Locate the cell with the specified text and output its (X, Y) center coordinate. 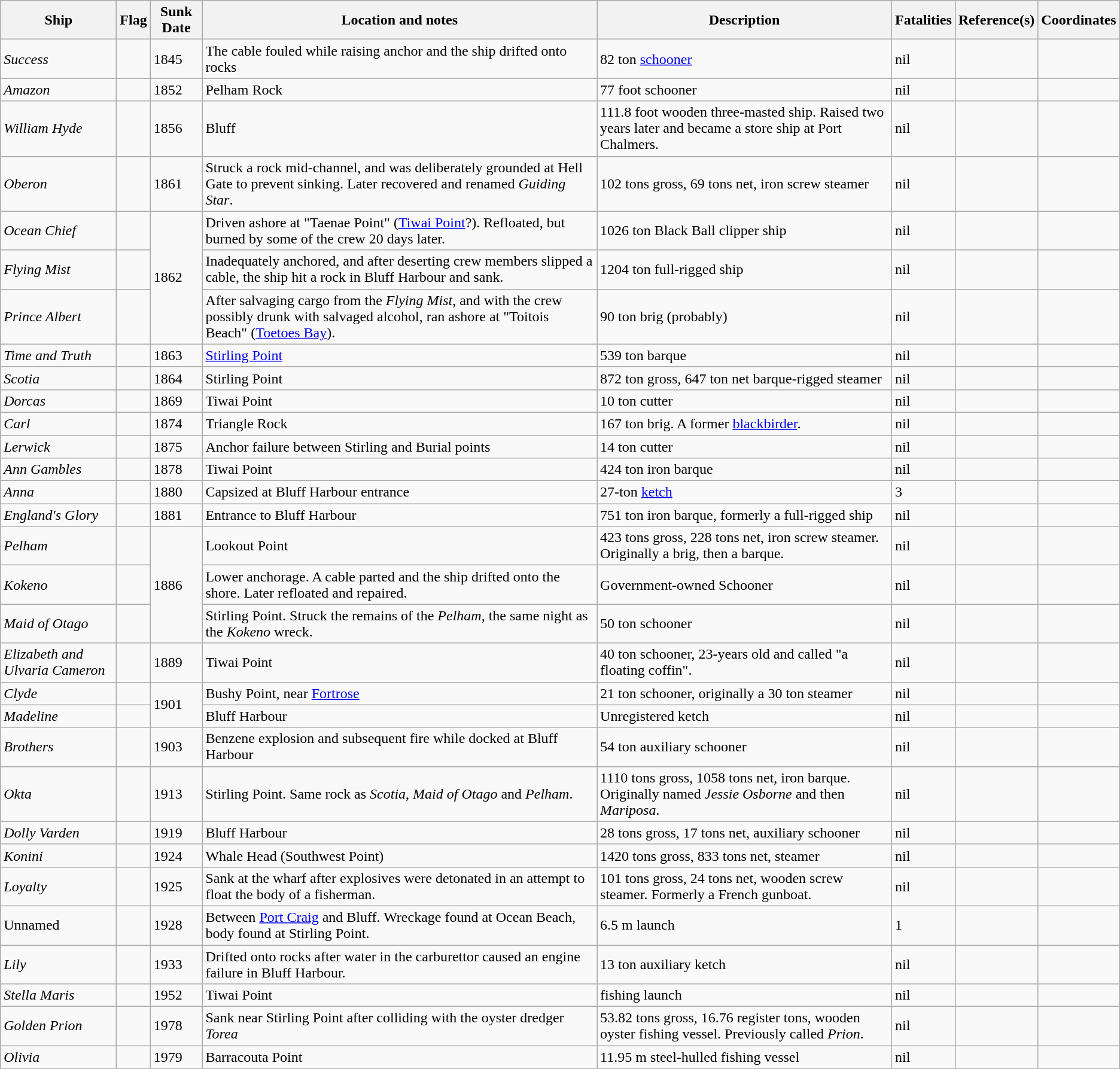
1861 (176, 184)
Government-owned Schooner (744, 585)
167 ton brig. A former blackbirder. (744, 424)
Flag (133, 20)
Prince Albert (59, 316)
Ocean Chief (59, 231)
539 ton barque (744, 355)
1026 ton Black Ball clipper ship (744, 231)
After salvaging cargo from the Flying Mist, and with the crew possibly drunk with salvaged alcohol, ran ashore at "Toitois Beach" (Toetoes Bay). (400, 316)
Pelham (59, 546)
Coordinates (1079, 20)
40 ton schooner, 23-years old and called "a floating coffin". (744, 663)
1919 (176, 833)
Lerwick (59, 447)
1863 (176, 355)
Fatalities (924, 20)
102 tons gross, 69 tons net, iron screw steamer (744, 184)
Ship (59, 20)
50 ton schooner (744, 623)
1889 (176, 663)
Struck a rock mid-channel, and was deliberately grounded at Hell Gate to prevent sinking. Later recovered and renamed Guiding Star. (400, 184)
1 (924, 925)
10 ton cutter (744, 401)
Lily (59, 964)
Capsized at Bluff Harbour entrance (400, 492)
Unnamed (59, 925)
Dolly Varden (59, 833)
1204 ton full-rigged ship (744, 269)
1869 (176, 401)
1864 (176, 378)
Sank near Stirling Point after colliding with the oyster dredger Torea (400, 1027)
Description (744, 20)
Golden Prion (59, 1027)
Triangle Rock (400, 424)
Clyde (59, 693)
1856 (176, 129)
The cable fouled while raising anchor and the ship drifted onto rocks (400, 59)
Amazon (59, 90)
21 ton schooner, originally a 30 ton steamer (744, 693)
Barracouta Point (400, 1057)
54 ton auxiliary schooner (744, 747)
Flying Mist (59, 269)
Olivia (59, 1057)
Sank at the wharf after explosives were detonated in an attempt to float the body of a fisherman. (400, 887)
14 ton cutter (744, 447)
751 ton iron barque, formerly a full-rigged ship (744, 515)
1875 (176, 447)
William Hyde (59, 129)
Reference(s) (997, 20)
Between Port Craig and Bluff. Wreckage found at Ocean Beach, body found at Stirling Point. (400, 925)
1878 (176, 470)
1880 (176, 492)
1925 (176, 887)
872 ton gross, 647 ton net barque-rigged steamer (744, 378)
1886 (176, 585)
Inadequately anchored, and after deserting crew members slipped a cable, the ship hit a rock in Bluff Harbour and sank. (400, 269)
1913 (176, 794)
Pelham Rock (400, 90)
11.95 m steel-hulled fishing vessel (744, 1057)
Loyalty (59, 887)
fishing launch (744, 995)
1903 (176, 747)
1852 (176, 90)
Anchor failure between Stirling and Burial points (400, 447)
77 foot schooner (744, 90)
1862 (176, 278)
Ann Gambles (59, 470)
Bluff (400, 129)
1924 (176, 855)
1420 tons gross, 833 tons net, steamer (744, 855)
Lower anchorage. A cable parted and the ship drifted onto the shore. Later refloated and repaired. (400, 585)
Dorcas (59, 401)
England's Glory (59, 515)
1110 tons gross, 1058 tons net, iron barque. Originally named Jessie Osborne and then Mariposa. (744, 794)
6.5 m launch (744, 925)
82 ton schooner (744, 59)
90 ton brig (probably) (744, 316)
13 ton auxiliary ketch (744, 964)
Okta (59, 794)
1933 (176, 964)
101 tons gross, 24 tons net, wooden screw steamer. Formerly a French gunboat. (744, 887)
Oberon (59, 184)
3 (924, 492)
Scotia (59, 378)
Time and Truth (59, 355)
Stirling Point. Same rock as Scotia, Maid of Otago and Pelham. (400, 794)
Anna (59, 492)
Elizabeth and Ulvaria Cameron (59, 663)
1928 (176, 925)
Unregistered ketch (744, 716)
Kokeno (59, 585)
Benzene explosion and subsequent fire while docked at Bluff Harbour (400, 747)
Success (59, 59)
1978 (176, 1027)
Lookout Point (400, 546)
Sunk Date (176, 20)
27-ton ketch (744, 492)
Carl (59, 424)
28 tons gross, 17 tons net, auxiliary schooner (744, 833)
1874 (176, 424)
Madeline (59, 716)
Stirling Point. Struck the remains of the Pelham, the same night as the Kokeno wreck. (400, 623)
1952 (176, 995)
Brothers (59, 747)
Konini (59, 855)
Bushy Point, near Fortrose (400, 693)
1979 (176, 1057)
Entrance to Bluff Harbour (400, 515)
111.8 foot wooden three-masted ship. Raised two years later and became a store ship at Port Chalmers. (744, 129)
Drifted onto rocks after water in the carburettor caused an engine failure in Bluff Harbour. (400, 964)
1845 (176, 59)
Location and notes (400, 20)
53.82 tons gross, 16.76 register tons, wooden oyster fishing vessel. Previously called Prion. (744, 1027)
Whale Head (Southwest Point) (400, 855)
Driven ashore at "Taenae Point" (Tiwai Point?). Refloated, but burned by some of the crew 20 days later. (400, 231)
424 ton iron barque (744, 470)
Stella Maris (59, 995)
1881 (176, 515)
1901 (176, 705)
Maid of Otago (59, 623)
423 tons gross, 228 tons net, iron screw steamer. Originally a brig, then a barque. (744, 546)
